Output the (X, Y) coordinate of the center of the cell containing the given text.  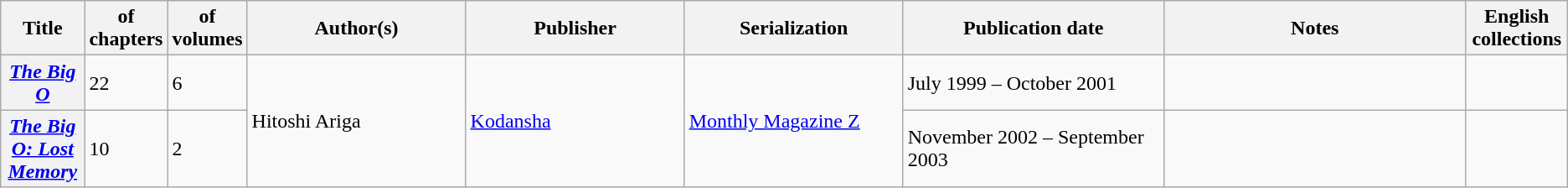
22 (126, 82)
November 2002 – September 2003 (1034, 149)
The Big O: Lost Memory (43, 149)
The Big O (43, 82)
Monthly Magazine Z (794, 121)
Hitoshi Ariga (357, 121)
English collections (1516, 29)
2 (208, 149)
Author(s) (357, 29)
Publication date (1034, 29)
Publisher (575, 29)
6 (208, 82)
July 1999 – October 2001 (1034, 82)
Title (43, 29)
of chapters (126, 29)
Serialization (794, 29)
of volumes (208, 29)
Notes (1315, 29)
Kodansha (575, 121)
10 (126, 149)
